From the cell containing the given text, extract its center point as (x, y) coordinate. 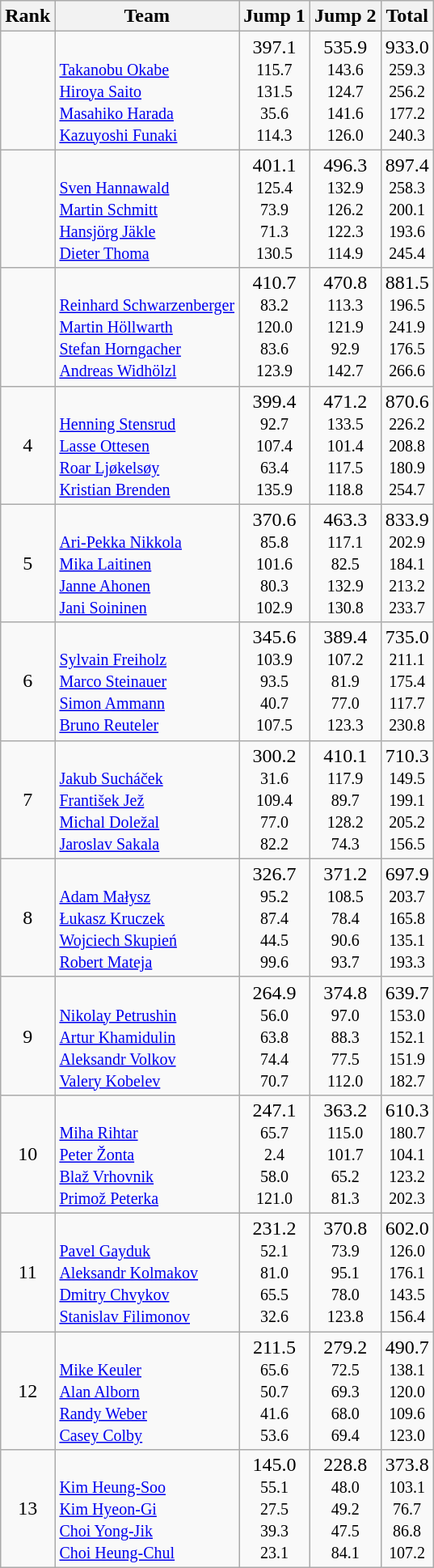
470.8 113.3 121.9 92.9 142.7 (345, 327)
370.6 85.8 101.6 80.3 102.9 (275, 563)
373.8 103.1 76.7 86.8 107.2 (407, 1509)
228.8 48.0 49.2 47.5 84.1 (345, 1509)
410.1 117.9 89.7 128.2 74.3 (345, 799)
345.6 103.9 93.5 40.7 107.5 (275, 681)
401.1 125.4 73.9 71.3 130.5 (275, 209)
371.2 108.5 78.4 90.6 93.7 (345, 917)
Ari-Pekka Nikkola Mika Laitinen Janne Ahonen Jani Soininen (147, 563)
11 (27, 1272)
247.1 65.7 2.4 58.0 121.0 (275, 1154)
697.9 203.7 165.8 135.1 193.3 (407, 917)
279.2 72.5 69.3 68.0 69.4 (345, 1391)
Jump 1 (275, 16)
496.3 132.9 126.2 122.3 114.9 (345, 209)
933.0 259.3 256.2 177.2 240.3 (407, 91)
13 (27, 1509)
Rank (27, 16)
Pavel Gayduk Aleksandr Kolmakov Dmitry Chvykov Stanislav Filimonov (147, 1272)
471.2 133.5 101.4 117.5 118.8 (345, 445)
12 (27, 1391)
Kim Heung-Soo Kim Hyeon-Gi Choi Yong-Jik Choi Heung-Chul (147, 1509)
Jakub Sucháček František Jež Michal Doležal Jaroslav Sakala (147, 799)
Sven Hannawald Martin Schmitt Hansjörg Jäkle Dieter Thoma (147, 209)
389.4 107.2 81.9 77.0 123.3 (345, 681)
463.3 117.1 82.5 132.9 130.8 (345, 563)
374.8 97.0 88.3 77.5 112.0 (345, 1036)
4 (27, 445)
410.7 83.2 120.0 83.6 123.9 (275, 327)
Nikolay Petrushin Artur Khamidulin Aleksandr Volkov Valery Kobelev (147, 1036)
490.7 138.1 120.0 109.6 123.0 (407, 1391)
370.8 73.9 95.1 78.0 123.8 (345, 1272)
602.0 126.0 176.1 143.5 156.4 (407, 1272)
897.4 258.3 200.1 193.6 245.4 (407, 209)
211.5 65.6 50.7 41.6 53.6 (275, 1391)
363.2 115.0 101.7 65.2 81.3 (345, 1154)
Sylvain Freiholz Marco Steinauer Simon Ammann Bruno Reuteler (147, 681)
7 (27, 799)
Total (407, 16)
Miha Rihtar Peter Žonta Blaž Vrhovnik Primož Peterka (147, 1154)
833.9 202.9 184.1 213.2 233.7 (407, 563)
300.2 31.6 109.4 77.0 82.2 (275, 799)
397.1 115.7 131.5 35.6 114.3 (275, 91)
610.3 180.7 104.1 123.2 202.3 (407, 1154)
5 (27, 563)
10 (27, 1154)
326.7 95.2 87.4 44.5 99.6 (275, 917)
Team (147, 16)
535.9 143.6 124.7 141.6 126.0 (345, 91)
9 (27, 1036)
264.9 56.0 63.8 74.4 70.7 (275, 1036)
710.3 149.5 199.1 205.2 156.5 (407, 799)
881.5 196.5 241.9 176.5 266.6 (407, 327)
399.4 92.7 107.4 63.4 135.9 (275, 445)
639.7 153.0 152.1 151.9 182.7 (407, 1036)
Adam Małysz Łukasz Kruczek Wojciech Skupień Robert Mateja (147, 917)
735.0 211.1 175.4 117.7 230.8 (407, 681)
145.0 55.1 27.5 39.3 23.1 (275, 1509)
Takanobu Okabe Hiroya Saito Masahiko Harada Kazuyoshi Funaki (147, 91)
870.6 226.2 208.8 180.9 254.7 (407, 445)
231.2 52.1 81.0 65.5 32.6 (275, 1272)
Mike Keuler Alan Alborn Randy Weber Casey Colby (147, 1391)
Jump 2 (345, 16)
8 (27, 917)
Henning Stensrud Lasse Ottesen Roar Ljøkelsøy Kristian Brenden (147, 445)
Reinhard Schwarzenberger Martin Höllwarth Stefan Horngacher Andreas Widhölzl (147, 327)
6 (27, 681)
